Extract the (X, Y) coordinate from the center of the cell holding the provided text.  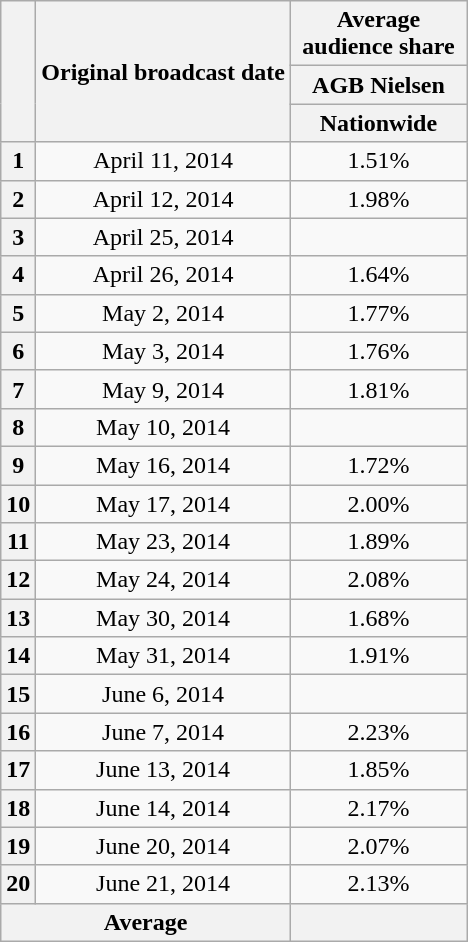
June 6, 2014 (164, 694)
May 10, 2014 (164, 427)
April 26, 2014 (164, 275)
7 (18, 389)
June 14, 2014 (164, 808)
1 (18, 161)
9 (18, 465)
2.13% (378, 884)
May 23, 2014 (164, 542)
1.98% (378, 199)
May 9, 2014 (164, 389)
1.72% (378, 465)
May 2, 2014 (164, 313)
May 24, 2014 (164, 580)
2 (18, 199)
1.77% (378, 313)
2.17% (378, 808)
16 (18, 732)
12 (18, 580)
4 (18, 275)
1.64% (378, 275)
8 (18, 427)
Nationwide (378, 123)
2.00% (378, 503)
10 (18, 503)
May 30, 2014 (164, 618)
1.51% (378, 161)
2.08% (378, 580)
May 16, 2014 (164, 465)
April 12, 2014 (164, 199)
May 17, 2014 (164, 503)
2.07% (378, 846)
18 (18, 808)
June 13, 2014 (164, 770)
1.85% (378, 770)
May 31, 2014 (164, 656)
1.89% (378, 542)
19 (18, 846)
Average (146, 922)
15 (18, 694)
AGB Nielsen (378, 85)
3 (18, 237)
1.76% (378, 351)
June 20, 2014 (164, 846)
April 11, 2014 (164, 161)
Original broadcast date (164, 72)
20 (18, 884)
2.23% (378, 732)
1.91% (378, 656)
6 (18, 351)
13 (18, 618)
1.68% (378, 618)
17 (18, 770)
11 (18, 542)
May 3, 2014 (164, 351)
5 (18, 313)
Average audience share (378, 34)
June 7, 2014 (164, 732)
June 21, 2014 (164, 884)
1.81% (378, 389)
April 25, 2014 (164, 237)
14 (18, 656)
